For the text-containing cell, return its midpoint in (x, y) coordinate format. 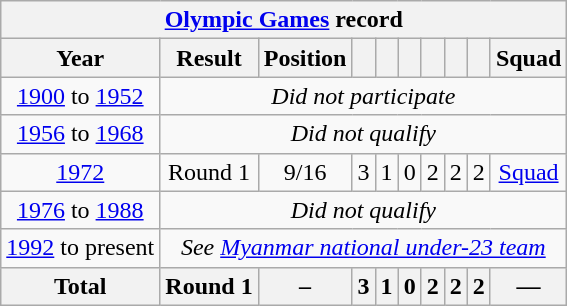
Olympic Games record (284, 20)
1992 to present (80, 248)
— (528, 286)
Result (209, 58)
Total (80, 286)
9/16 (305, 172)
Did not participate (364, 96)
See Myanmar national under-23 team (364, 248)
1976 to 1988 (80, 210)
Position (305, 58)
Year (80, 58)
1900 to 1952 (80, 96)
1956 to 1968 (80, 134)
– (305, 286)
1972 (80, 172)
